Locate the cell with the specified text and output its (X, Y) center coordinate. 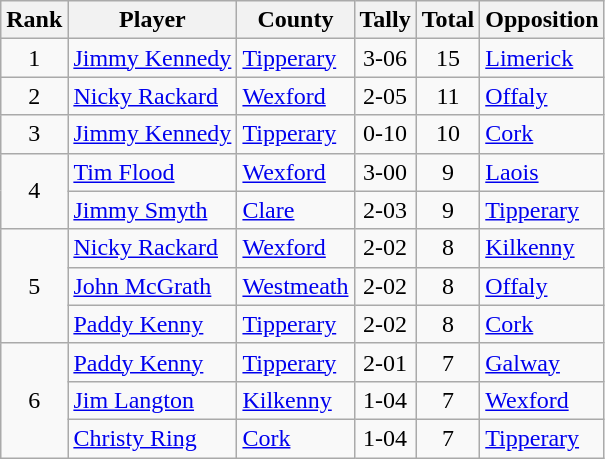
Jimmy Smyth (152, 210)
3 (34, 134)
2-03 (385, 210)
County (296, 20)
Opposition (542, 20)
Jim Langton (152, 400)
Tim Flood (152, 172)
0-10 (385, 134)
2 (34, 96)
Westmeath (296, 286)
Player (152, 20)
4 (34, 191)
Tally (385, 20)
Galway (542, 362)
Clare (296, 210)
2-05 (385, 96)
Christy Ring (152, 438)
3-06 (385, 58)
1 (34, 58)
6 (34, 400)
Total (448, 20)
15 (448, 58)
Laois (542, 172)
3-00 (385, 172)
11 (448, 96)
2-01 (385, 362)
Rank (34, 20)
10 (448, 134)
5 (34, 286)
Limerick (542, 58)
John McGrath (152, 286)
